Locate the cell with the specified text and output its (x, y) center coordinate. 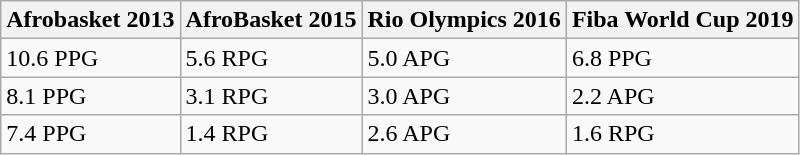
3.0 APG (464, 96)
1.6 RPG (682, 134)
AfroBasket 2015 (271, 20)
1.4 RPG (271, 134)
Rio Olympics 2016 (464, 20)
6.8 PPG (682, 58)
5.0 APG (464, 58)
5.6 RPG (271, 58)
2.6 APG (464, 134)
Fiba World Cup 2019 (682, 20)
7.4 PPG (90, 134)
2.2 APG (682, 96)
3.1 RPG (271, 96)
10.6 PPG (90, 58)
8.1 PPG (90, 96)
Afrobasket 2013 (90, 20)
